Extract the [X, Y] coordinate from the center of the cell holding the provided text.  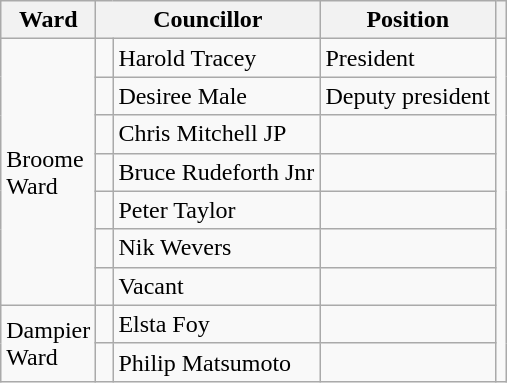
Peter Taylor [216, 210]
Position [408, 20]
Elsta Foy [216, 324]
Ward [48, 20]
Vacant [216, 286]
Bruce Rudeforth Jnr [216, 172]
BroomeWard [48, 172]
Harold Tracey [216, 58]
President [408, 58]
Deputy president [408, 96]
Philip Matsumoto [216, 362]
Chris Mitchell JP [216, 134]
Desiree Male [216, 96]
Nik Wevers [216, 248]
DampierWard [48, 343]
Councillor [208, 20]
